Scan for the cell matching the given text and deliver its (x, y) coordinate at center. 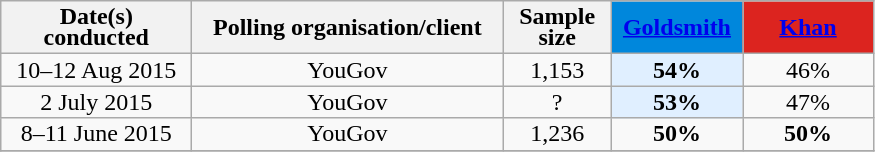
? (558, 102)
46% (808, 70)
54% (676, 70)
53% (676, 102)
Khan (808, 28)
Polling organisation/client (348, 28)
8–11 June 2015 (96, 134)
Goldsmith (676, 28)
10–12 Aug 2015 (96, 70)
1,236 (558, 134)
1,153 (558, 70)
Sample size (558, 28)
Date(s)conducted (96, 28)
2 July 2015 (96, 102)
47% (808, 102)
